Provide the [x, y] coordinate of the cell's center where the given text is located.  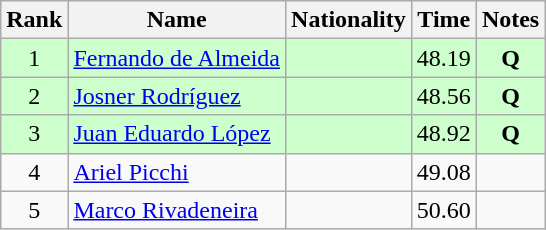
50.60 [444, 210]
49.08 [444, 172]
Marco Rivadeneira [177, 210]
4 [34, 172]
Name [177, 20]
48.19 [444, 58]
48.92 [444, 134]
Josner Rodríguez [177, 96]
2 [34, 96]
48.56 [444, 96]
3 [34, 134]
Fernando de Almeida [177, 58]
Rank [34, 20]
Ariel Picchi [177, 172]
5 [34, 210]
Time [444, 20]
Juan Eduardo López [177, 134]
Nationality [349, 20]
1 [34, 58]
Notes [510, 20]
